Return (X, Y) of the center of cell containing provided text 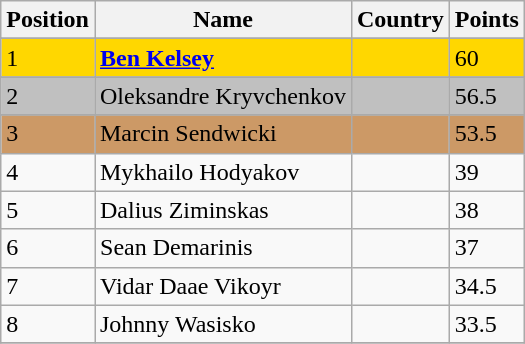
38 (486, 210)
Marcin Sendwicki (222, 134)
2 (48, 96)
39 (486, 172)
Oleksandre Kryvchenkov (222, 96)
Name (222, 20)
5 (48, 210)
Points (486, 20)
Position (48, 20)
53.5 (486, 134)
56.5 (486, 96)
34.5 (486, 286)
Ben Kelsey (222, 58)
6 (48, 248)
Country (400, 20)
60 (486, 58)
Mykhailo Hodyakov (222, 172)
4 (48, 172)
3 (48, 134)
7 (48, 286)
Sean Demarinis (222, 248)
33.5 (486, 324)
8 (48, 324)
Dalius Ziminskas (222, 210)
Vidar Daae Vikoyr (222, 286)
1 (48, 58)
37 (486, 248)
Johnny Wasisko (222, 324)
